Pinpoint the cell where the given text exists, returning its [X, Y] midpoint coordinate. 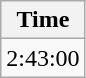
2:43:00 [43, 58]
Time [43, 20]
